Detect which cell encompasses the target text, then output its [X, Y] center coordinate. 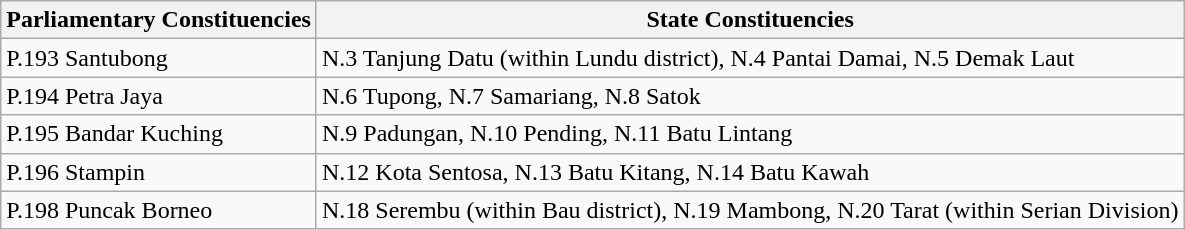
N.6 Tupong, N.7 Samariang, N.8 Satok [750, 96]
N.3 Tanjung Datu (within Lundu district), N.4 Pantai Damai, N.5 Demak Laut [750, 58]
N.9 Padungan, N.10 Pending, N.11 Batu Lintang [750, 134]
Parliamentary Constituencies [159, 20]
P.195 Bandar Kuching [159, 134]
P.196 Stampin [159, 172]
P.198 Puncak Borneo [159, 210]
P.194 Petra Jaya [159, 96]
N.12 Kota Sentosa, N.13 Batu Kitang, N.14 Batu Kawah [750, 172]
P.193 Santubong [159, 58]
State Constituencies [750, 20]
N.18 Serembu (within Bau district), N.19 Mambong, N.20 Tarat (within Serian Division) [750, 210]
